Extract the [x, y] coordinate from the center of the cell holding the provided text.  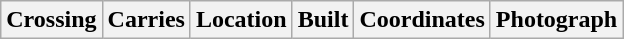
Coordinates [422, 20]
Crossing [52, 20]
Photograph [556, 20]
Built [323, 20]
Carries [146, 20]
Location [241, 20]
